Scan for the cell matching the given text and deliver its [X, Y] coordinate at center. 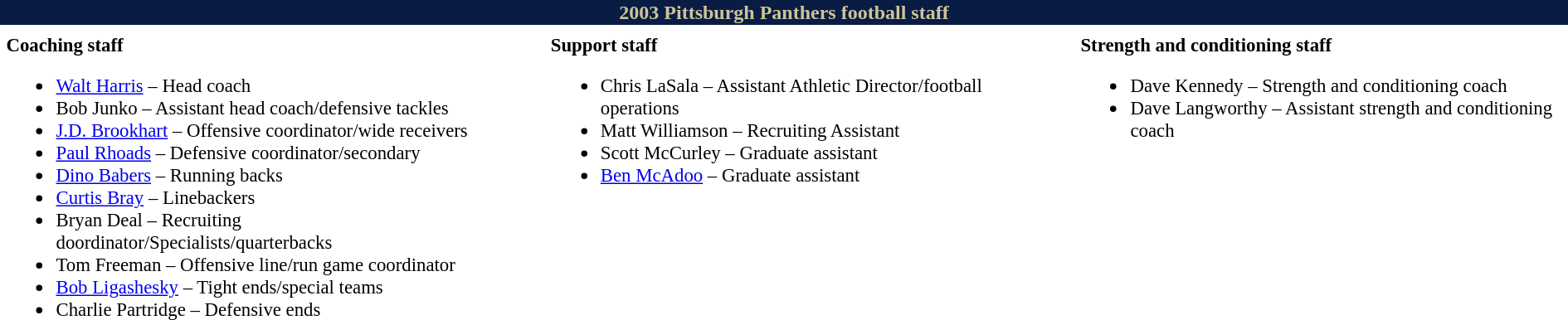
2003 Pittsburgh Panthers football staff [784, 12]
